Output the (x, y) coordinate of the center of the cell containing the given text.  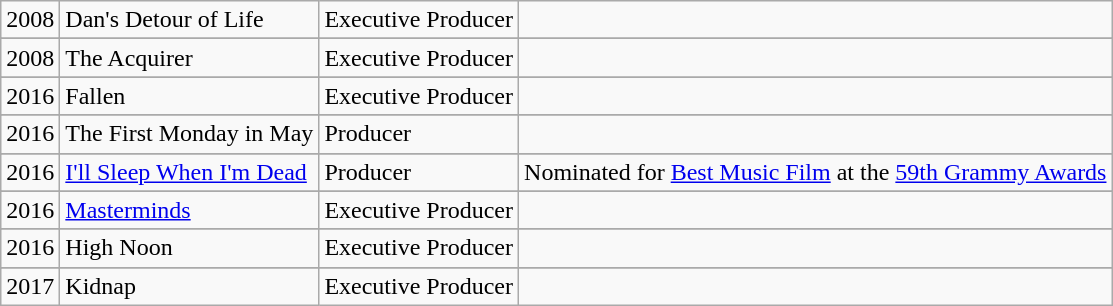
Fallen (190, 96)
Kidnap (190, 286)
High Noon (190, 248)
The Acquirer (190, 58)
Dan's Detour of Life (190, 20)
2017 (30, 286)
The First Monday in May (190, 134)
Masterminds (190, 210)
Nominated for Best Music Film at the 59th Grammy Awards (816, 172)
I'll Sleep When I'm Dead (190, 172)
